Output the [X, Y] coordinate of the center of the cell containing the given text.  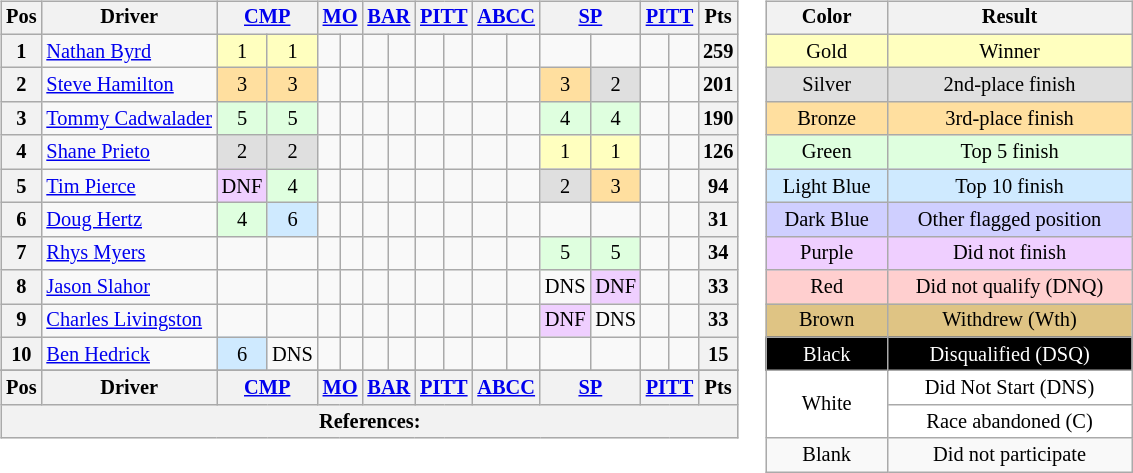
Withdrew (Wth) [1010, 321]
Rhys Myers [128, 253]
Steve Hamilton [128, 85]
34 [718, 253]
9 [21, 321]
Top 5 finish [1010, 152]
Color [826, 18]
Tommy Cadwalader [128, 119]
Doug Hertz [128, 220]
31 [718, 220]
Purple [826, 253]
7 [21, 253]
Disqualified (DSQ) [1010, 354]
201 [718, 85]
Nathan Byrd [128, 51]
References: [370, 422]
126 [718, 152]
15 [718, 354]
Did not finish [1010, 253]
Race abandoned (C) [1010, 422]
Light Blue [826, 186]
10 [21, 354]
Green [826, 152]
3rd-place finish [1010, 119]
Other flagged position [1010, 220]
Blank [826, 455]
Silver [826, 85]
Black [826, 354]
Did not qualify (DNQ) [1010, 287]
White [826, 404]
Did Not Start (DNS) [1010, 388]
Gold [826, 51]
8 [21, 287]
Ben Hedrick [128, 354]
Did not participate [1010, 455]
259 [718, 51]
Shane Prieto [128, 152]
Jason Slahor [128, 287]
Result [1010, 18]
190 [718, 119]
Brown [826, 321]
Charles Livingston [128, 321]
Tim Pierce [128, 186]
Bronze [826, 119]
94 [718, 186]
Winner [1010, 51]
2nd-place finish [1010, 85]
Dark Blue [826, 220]
Red [826, 287]
Top 10 finish [1010, 186]
